Return the [x, y] coordinate for the center point of the cell that contains the specified text.  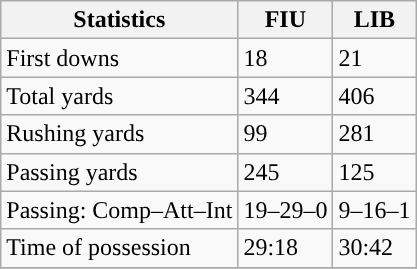
18 [286, 58]
30:42 [374, 248]
344 [286, 96]
281 [374, 134]
First downs [120, 58]
29:18 [286, 248]
Passing: Comp–Att–Int [120, 210]
9–16–1 [374, 210]
19–29–0 [286, 210]
Passing yards [120, 172]
Total yards [120, 96]
125 [374, 172]
21 [374, 58]
LIB [374, 20]
406 [374, 96]
Time of possession [120, 248]
245 [286, 172]
Statistics [120, 20]
Rushing yards [120, 134]
99 [286, 134]
FIU [286, 20]
